Output the [X, Y] coordinate of the center of the cell containing the given text.  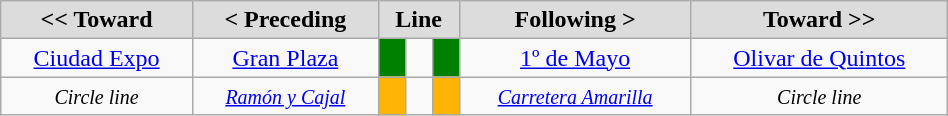
<< Toward [97, 20]
Line [418, 20]
Following > [575, 20]
< Preceding [285, 20]
Carretera Amarilla [575, 96]
1º de Mayo [575, 58]
Ciudad Expo [97, 58]
Gran Plaza [285, 58]
Toward >> [819, 20]
Ramón y Cajal [285, 96]
Olivar de Quintos [819, 58]
